Find where the given text appears and provide that cell's center as [X, Y] coordinate. 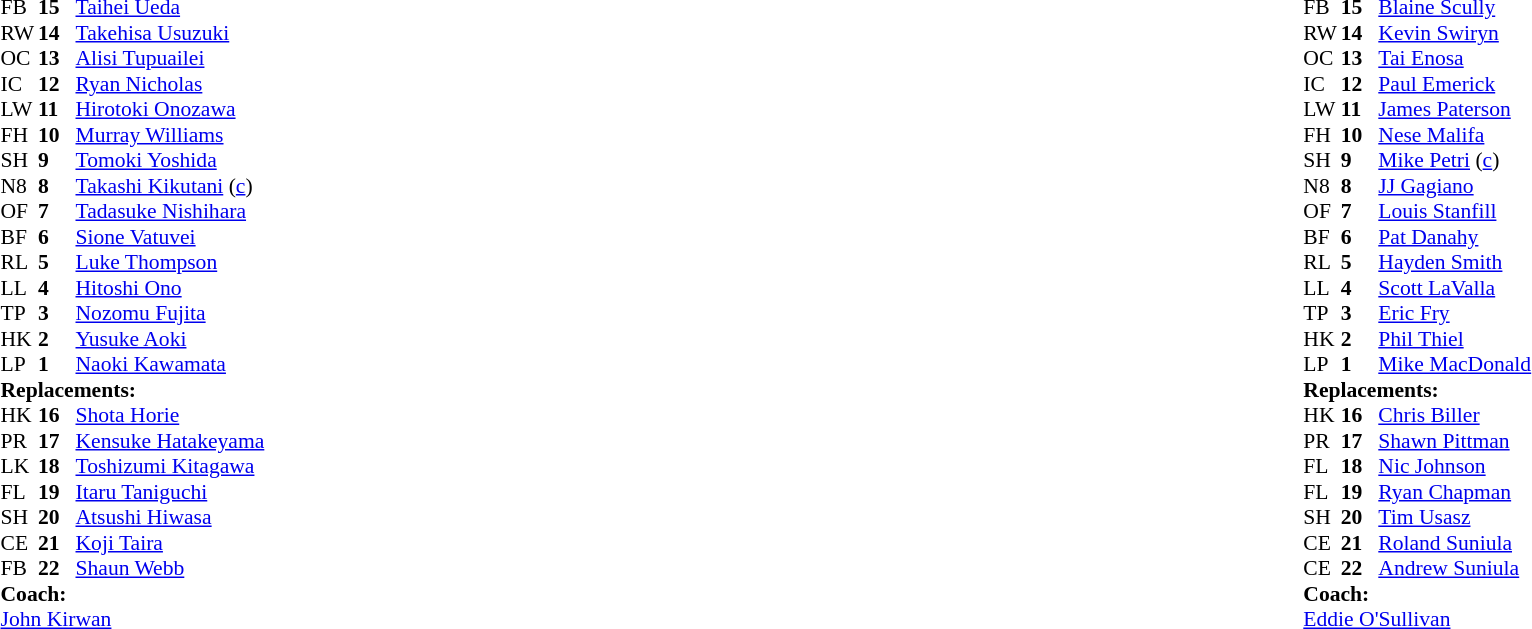
Alisi Tupuailei [170, 59]
Naoki Kawamata [170, 365]
Kevin Swiryn [1454, 33]
Eric Fry [1454, 313]
Shawn Pittman [1454, 441]
Ryan Nicholas [170, 84]
Toshizumi Kitagawa [170, 467]
FB [19, 569]
Roland Suniula [1454, 543]
Nese Malifa [1454, 135]
Shaun Webb [170, 569]
Tadasuke Nishihara [170, 211]
Tomoki Yoshida [170, 161]
Pat Danahy [1454, 237]
Murray Williams [170, 135]
Takashi Kikutani (c) [170, 186]
Itaru Taniguchi [170, 492]
Mike MacDonald [1454, 365]
Hirotoki Onozawa [170, 109]
Chris Biller [1454, 415]
Nic Johnson [1454, 467]
LK [19, 467]
Tai Enosa [1454, 59]
Scott LaValla [1454, 288]
Nozomu Fujita [170, 313]
Paul Emerick [1454, 84]
Hitoshi Ono [170, 288]
Sione Vatuvei [170, 237]
Louis Stanfill [1454, 211]
Andrew Suniula [1454, 569]
Yusuke Aoki [170, 339]
Tim Usasz [1454, 517]
Phil Thiel [1454, 339]
Hayden Smith [1454, 263]
JJ Gagiano [1454, 186]
Kensuke Hatakeyama [170, 441]
Atsushi Hiwasa [170, 517]
Luke Thompson [170, 263]
Shota Horie [170, 415]
Mike Petri (c) [1454, 161]
Takehisa Usuzuki [170, 33]
Koji Taira [170, 543]
Ryan Chapman [1454, 492]
James Paterson [1454, 109]
